Provide the [x, y] coordinate of the cell's center where the given text is located.  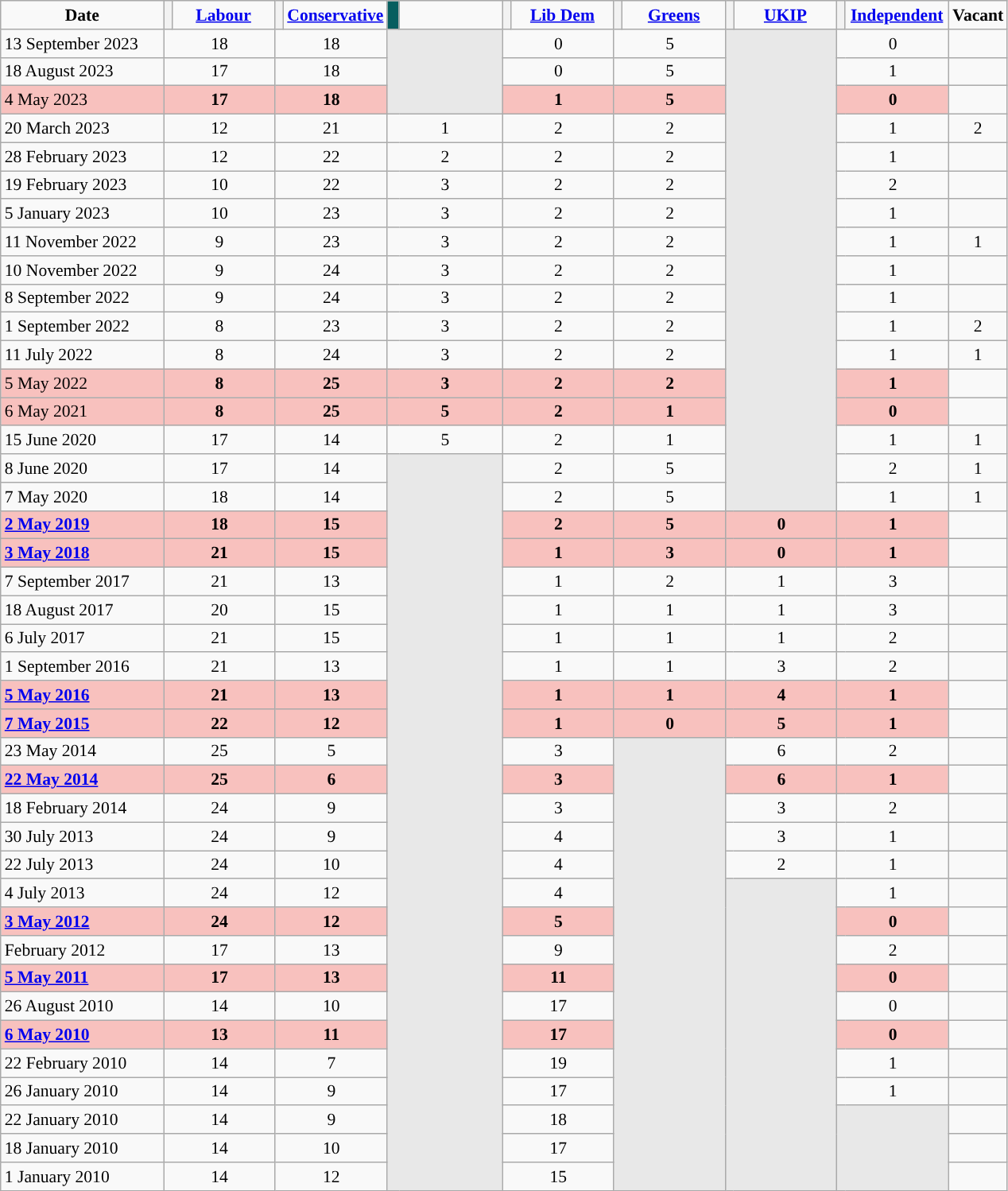
28 February 2023 [83, 157]
1 September 2022 [83, 327]
22 January 2010 [83, 1120]
February 2012 [83, 950]
1 September 2016 [83, 667]
18 February 2014 [83, 809]
Vacant [978, 15]
19 [558, 1063]
11 November 2022 [83, 242]
26 January 2010 [83, 1092]
Lib Dem [562, 15]
Greens [674, 15]
15 June 2020 [83, 440]
2 May 2019 [83, 525]
22 May 2014 [83, 780]
26 August 2010 [83, 1007]
5 May 2016 [83, 695]
20 [219, 610]
UKIP [785, 15]
18 August 2023 [83, 72]
4 July 2013 [83, 894]
8 September 2022 [83, 298]
7 [331, 1063]
22 July 2013 [83, 865]
4 May 2023 [83, 100]
13 September 2023 [83, 44]
3 May 2012 [83, 921]
5 January 2023 [83, 214]
5 May 2011 [83, 978]
Conservative [335, 15]
Independent [897, 15]
7 May 2020 [83, 497]
6 May 2010 [83, 1035]
30 July 2013 [83, 836]
7 September 2017 [83, 582]
20 March 2023 [83, 129]
11 July 2022 [83, 355]
23 May 2014 [83, 751]
6 May 2021 [83, 412]
Labour [223, 15]
18 August 2017 [83, 610]
22 February 2010 [83, 1063]
5 May 2022 [83, 383]
6 July 2017 [83, 638]
3 May 2018 [83, 553]
18 January 2010 [83, 1148]
1 January 2010 [83, 1177]
7 May 2015 [83, 724]
Date [83, 15]
19 February 2023 [83, 185]
10 November 2022 [83, 270]
8 June 2020 [83, 468]
